Return (x, y) of the center of cell containing provided text 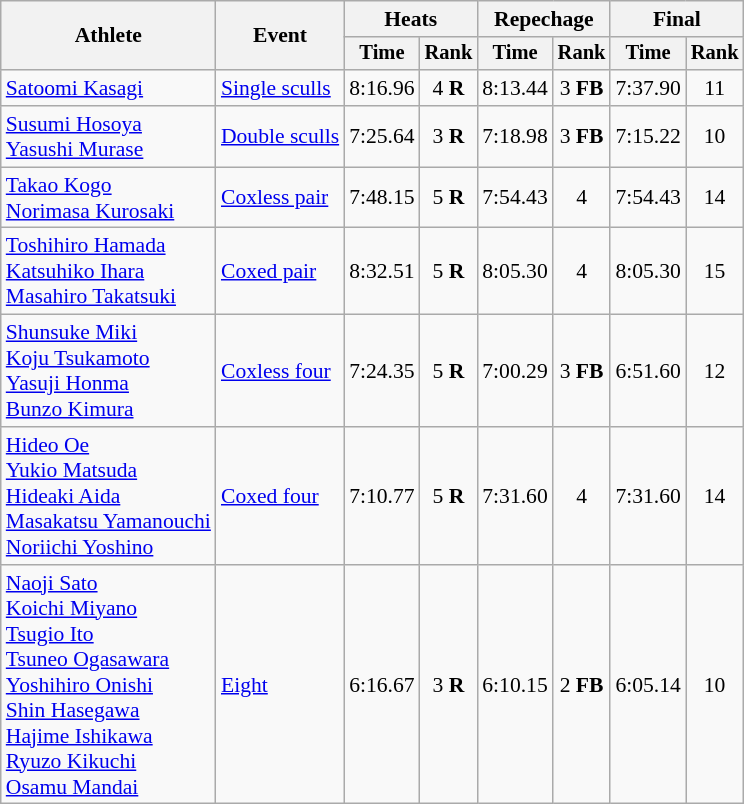
4 R (449, 88)
10 (715, 136)
Satoomi Kasagi (108, 88)
Final (676, 19)
Takao KogoNorimasa Kurosaki (108, 198)
Coxless four (280, 371)
11 (715, 88)
7:18.98 (514, 136)
Double sculls (280, 136)
15 (715, 272)
12 (715, 371)
Event (280, 36)
7:15.22 (648, 136)
Coxed pair (280, 272)
7:10.77 (382, 496)
Shunsuke MikiKoju TsukamotoYasuji HonmaBunzo Kimura (108, 371)
3 R (449, 136)
8:13.44 (514, 88)
8:16.96 (382, 88)
7:24.35 (382, 371)
7:37.90 (648, 88)
7:00.29 (514, 371)
8:32.51 (382, 272)
Toshihiro HamadaKatsuhiko IharaMasahiro Takatsuki (108, 272)
Coxed four (280, 496)
Heats (410, 19)
7:48.15 (382, 198)
Athlete (108, 36)
Hideo OeYukio MatsudaHideaki AidaMasakatsu YamanouchiNoriichi Yoshino (108, 496)
6:51.60 (648, 371)
Susumi HosoyaYasushi Murase (108, 136)
7:25.64 (382, 136)
Coxless pair (280, 198)
Repechage (544, 19)
Single sculls (280, 88)
